Return the (X, Y) coordinate for the center point of the cell that contains the specified text.  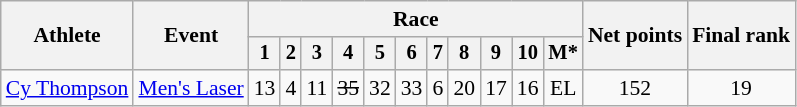
Cy Thompson (68, 88)
19 (741, 88)
152 (635, 88)
17 (496, 88)
33 (412, 88)
13 (265, 88)
M* (564, 54)
Net points (635, 36)
9 (496, 54)
5 (380, 54)
1 (265, 54)
Athlete (68, 36)
11 (316, 88)
Event (190, 36)
Men's Laser (190, 88)
20 (464, 88)
2 (290, 54)
35 (348, 88)
Final rank (741, 36)
7 (438, 54)
Race (416, 19)
EL (564, 88)
8 (464, 54)
10 (528, 54)
32 (380, 88)
16 (528, 88)
3 (316, 54)
